Extract the [x, y] coordinate from the center of the cell holding the provided text.  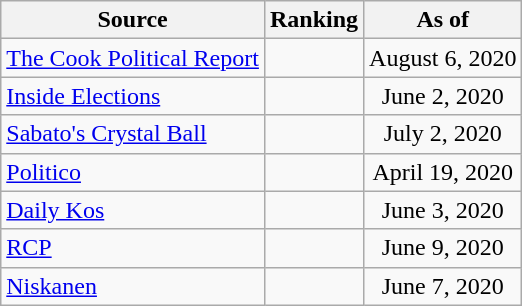
Niskanen [133, 286]
Sabato's Crystal Ball [133, 134]
RCP [133, 248]
April 19, 2020 [443, 172]
The Cook Political Report [133, 58]
June 7, 2020 [443, 286]
Source [133, 20]
Ranking [314, 20]
Daily Kos [133, 210]
As of [443, 20]
June 3, 2020 [443, 210]
June 2, 2020 [443, 96]
August 6, 2020 [443, 58]
Politico [133, 172]
June 9, 2020 [443, 248]
July 2, 2020 [443, 134]
Inside Elections [133, 96]
